Search for the cell housing the specified text and yield its (x, y) center coordinate. 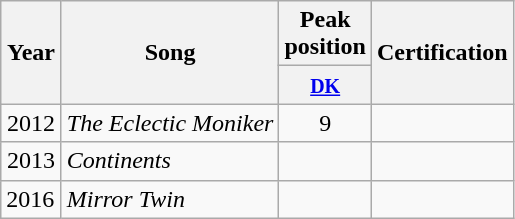
Mirror Twin (170, 199)
The Eclectic Moniker (170, 123)
2012 (32, 123)
DK (325, 85)
Year (32, 52)
2013 (32, 161)
9 (325, 123)
Continents (170, 161)
2016 (32, 199)
Song (170, 52)
Peakposition (325, 34)
Certification (442, 52)
